Provide the [x, y] coordinate of the cell's center where the given text is located.  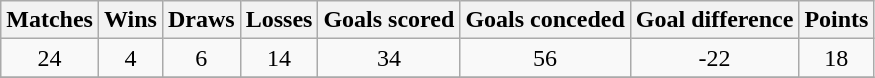
Wins [130, 20]
56 [545, 58]
-22 [714, 58]
24 [50, 58]
14 [279, 58]
Matches [50, 20]
Goals scored [389, 20]
18 [836, 58]
Points [836, 20]
Draws [201, 20]
Goals conceded [545, 20]
4 [130, 58]
34 [389, 58]
Goal difference [714, 20]
Losses [279, 20]
6 [201, 58]
